Identify which cell holds the provided text, then report its (x, y) central coordinate. 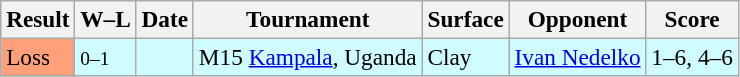
M15 Kampala, Uganda (308, 57)
Date (164, 19)
Clay (466, 57)
0–1 (106, 57)
Score (692, 19)
Result (38, 19)
1–6, 4–6 (692, 57)
Loss (38, 57)
W–L (106, 19)
Opponent (578, 19)
Surface (466, 19)
Ivan Nedelko (578, 57)
Tournament (308, 19)
